Locate the cell with the specified text and output its (x, y) center coordinate. 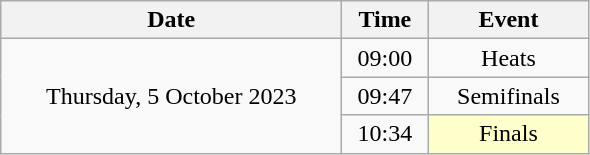
Heats (508, 58)
Event (508, 20)
Time (385, 20)
09:47 (385, 96)
Date (172, 20)
10:34 (385, 134)
Semifinals (508, 96)
Finals (508, 134)
Thursday, 5 October 2023 (172, 96)
09:00 (385, 58)
